Return the (X, Y) coordinate for the center point of the cell that contains the specified text.  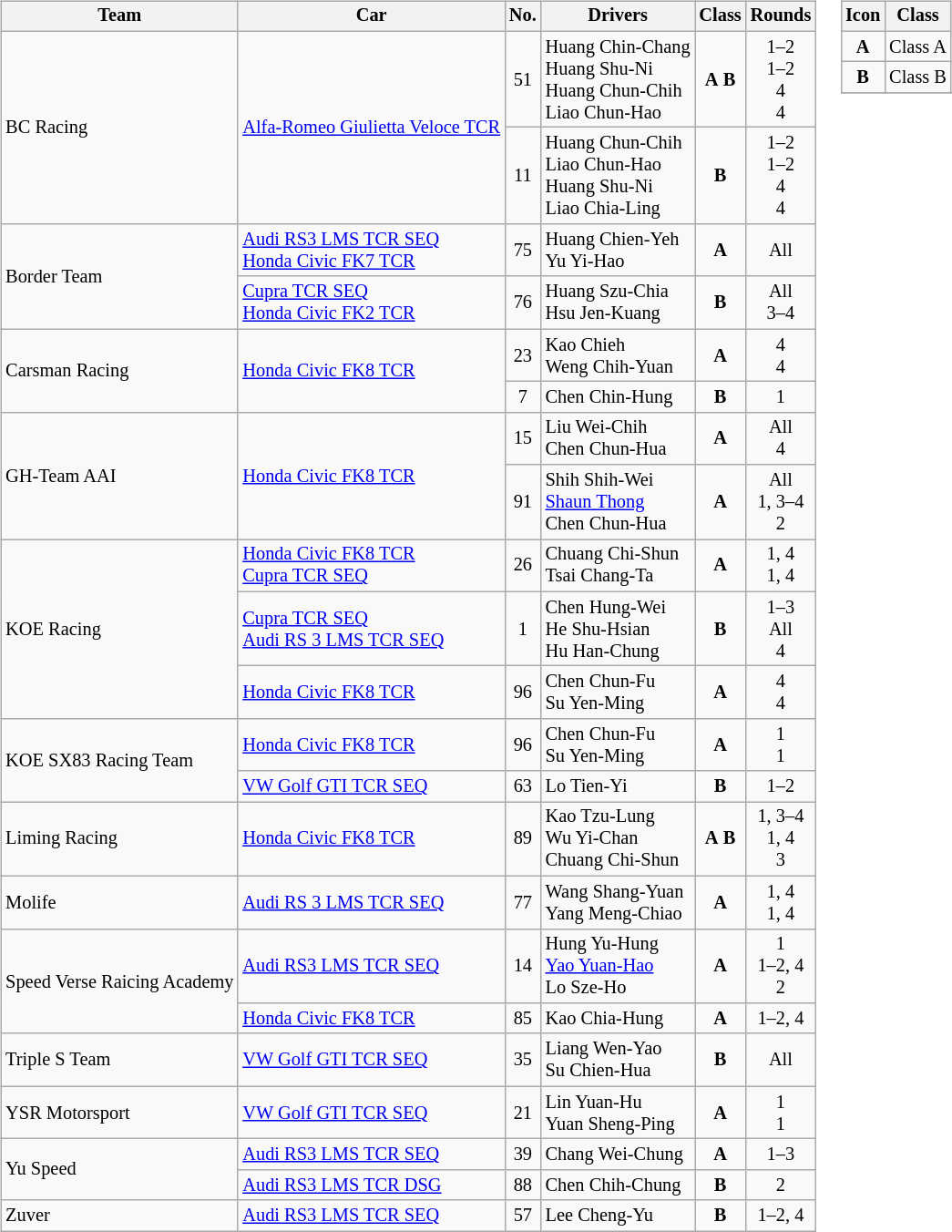
Kao Chieh Weng Chih-Yuan (618, 355)
Icon (863, 16)
Shih Shih-Wei Shaun Thong Chen Chun-Hua (618, 502)
Huang Chien-Yeh Yu Yi-Hao (618, 251)
57 (523, 1216)
51 (523, 79)
Audi RS 3 LMS TCR SEQ (372, 902)
BC Racing (119, 128)
23 (523, 355)
Hung Yu-Hung Yao Yuan-Hao Lo Sze-Ho (618, 966)
Liming Racing (119, 839)
GH-Team AAI (119, 476)
88 (523, 1185)
Yu Speed (119, 1170)
91 (523, 502)
Rounds (782, 16)
Triple S Team (119, 1060)
Cupra TCR SEQHonda Civic FK2 TCR (372, 303)
Huang Szu-Chia Hsu Jen-Kuang (618, 303)
Audi RS3 LMS TCR DSG (372, 1185)
Molife (119, 902)
All3–4 (782, 303)
Wang Shang-Yuan Yang Meng-Chiao (618, 902)
Lee Cheng-Yu (618, 1216)
2 (782, 1185)
KOE SX83 Racing Team (119, 760)
Lo Tien-Yi (618, 786)
Liu Wei-Chih Chen Chun-Hua (618, 438)
No. (523, 16)
1–2 (782, 786)
Huang Chin-Chang Huang Shu-Ni Huang Chun-Chih Liao Chun-Hao (618, 79)
Car (372, 16)
Class B (918, 77)
11–2, 42 (782, 966)
1–3 (782, 1155)
Team (119, 16)
Honda Civic FK8 TCRCupra TCR SEQ (372, 566)
15 (523, 438)
89 (523, 839)
39 (523, 1155)
Chang Wei-Chung (618, 1155)
Drivers (618, 16)
Chuang Chi-Shun Tsai Chang-Ta (618, 566)
77 (523, 902)
YSR Motorsport (119, 1113)
Border Team (119, 277)
Class A (918, 46)
Huang Chun-Chih Liao Chun-Hao Huang Shu-Ni Liao Chia-Ling (618, 176)
14 (523, 966)
26 (523, 566)
7 (523, 397)
Chen Hung-Wei He Shu-Hsian Hu Han-Chung (618, 629)
Alfa-Romeo Giulietta Veloce TCR (372, 128)
63 (523, 786)
All4 (782, 438)
Liang Wen-Yao Su Chien-Hua (618, 1060)
Audi RS3 LMS TCR SEQHonda Civic FK7 TCR (372, 251)
Lin Yuan-Hu Yuan Sheng-Ping (618, 1113)
21 (523, 1113)
1, 3–41, 43 (782, 839)
Cupra TCR SEQAudi RS 3 LMS TCR SEQ (372, 629)
Carsman Racing (119, 370)
Chen Chih-Chung (618, 1185)
75 (523, 251)
KOE Racing (119, 629)
Chen Chin-Hung (618, 397)
All1, 3–42 (782, 502)
Kao Tzu-Lung Wu Yi-Chan Chuang Chi-Shun (618, 839)
Kao Chia-Hung (618, 1019)
Speed Verse Raicing Academy (119, 980)
Zuver (119, 1216)
1–3All4 (782, 629)
35 (523, 1060)
85 (523, 1019)
76 (523, 303)
